Output the (x, y) coordinate of the center of the cell containing the given text.  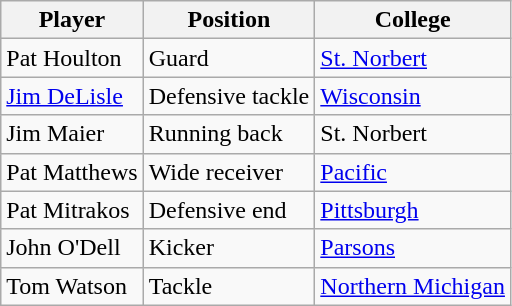
College (413, 20)
Parsons (413, 248)
Defensive end (229, 210)
Northern Michigan (413, 286)
Tom Watson (72, 286)
Jim Maier (72, 134)
Wisconsin (413, 96)
Pat Matthews (72, 172)
Tackle (229, 286)
Pacific (413, 172)
Running back (229, 134)
John O'Dell (72, 248)
Defensive tackle (229, 96)
Pat Houlton (72, 58)
Kicker (229, 248)
Player (72, 20)
Guard (229, 58)
Pittsburgh (413, 210)
Jim DeLisle (72, 96)
Wide receiver (229, 172)
Position (229, 20)
Pat Mitrakos (72, 210)
